Extract the (X, Y) coordinate from the center of the cell holding the provided text.  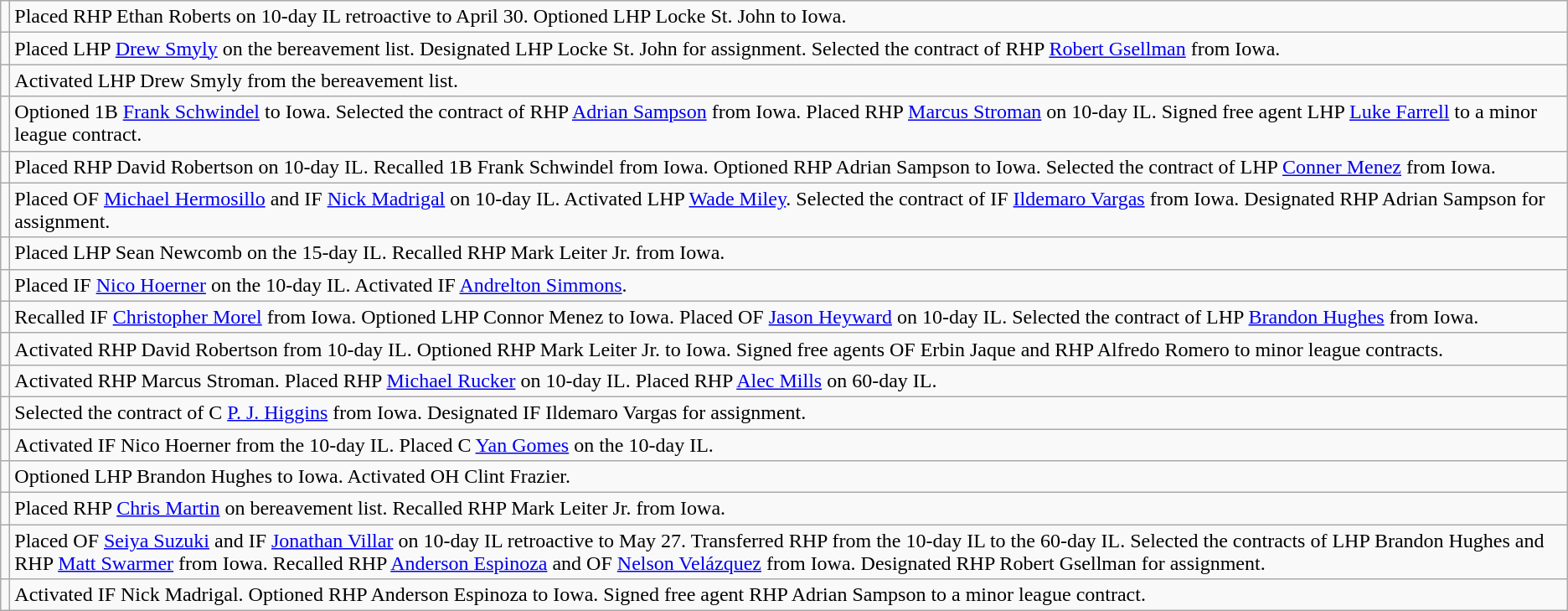
Activated IF Nick Madrigal. Optioned RHP Anderson Espinoza to Iowa. Signed free agent RHP Adrian Sampson to a minor league contract. (789, 595)
Placed LHP Drew Smyly on the bereavement list. Designated LHP Locke St. John for assignment. Selected the contract of RHP Robert Gsellman from Iowa. (789, 49)
Activated IF Nico Hoerner from the 10-day IL. Placed C Yan Gomes on the 10-day IL. (789, 445)
Activated LHP Drew Smyly from the bereavement list. (789, 80)
Optioned LHP Brandon Hughes to Iowa. Activated OH Clint Frazier. (789, 477)
Placed IF Nico Hoerner on the 10-day IL. Activated IF Andrelton Simmons. (789, 285)
Activated RHP Marcus Stroman. Placed RHP Michael Rucker on 10-day IL. Placed RHP Alec Mills on 60-day IL. (789, 381)
Placed LHP Sean Newcomb on the 15-day IL. Recalled RHP Mark Leiter Jr. from Iowa. (789, 253)
Placed RHP Ethan Roberts on 10-day IL retroactive to April 30. Optioned LHP Locke St. John to Iowa. (789, 17)
Placed RHP Chris Martin on bereavement list. Recalled RHP Mark Leiter Jr. from Iowa. (789, 509)
Selected the contract of C P. J. Higgins from Iowa. Designated IF Ildemaro Vargas for assignment. (789, 412)
